For the text-containing cell, return its midpoint in (x, y) coordinate format. 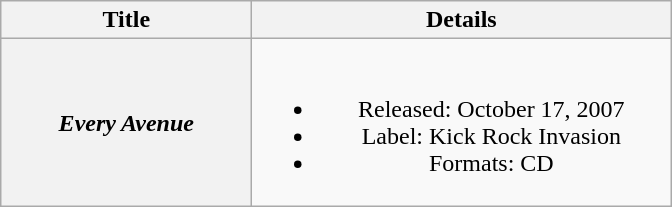
Released: October 17, 2007Label: Kick Rock InvasionFormats: CD (462, 122)
Title (126, 20)
Every Avenue (126, 122)
Details (462, 20)
